Return [x, y] of the center of cell containing provided text 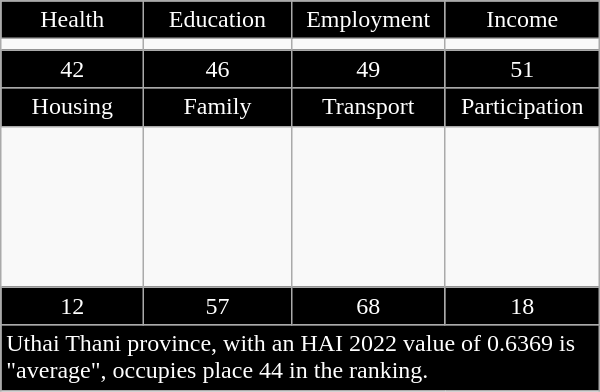
12 [72, 306]
Family [218, 107]
68 [368, 306]
42 [72, 69]
Health [72, 20]
Participation [522, 107]
18 [522, 306]
51 [522, 69]
Income [522, 20]
Education [218, 20]
Transport [368, 107]
Employment [368, 20]
57 [218, 306]
46 [218, 69]
Uthai Thani province, with an HAI 2022 value of 0.6369 is "average", occupies place 44 in the ranking. [300, 358]
Housing [72, 107]
49 [368, 69]
